From the cell containing the given text, extract its center point as [X, Y] coordinate. 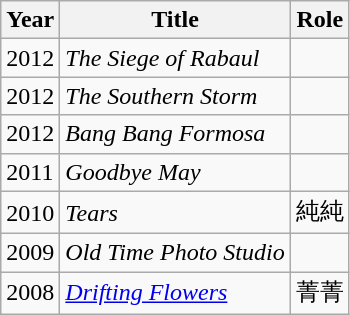
Title [175, 20]
Year [30, 20]
Goodbye May [175, 172]
Drifting Flowers [175, 294]
Tears [175, 212]
菁菁 [320, 294]
Old Time Photo Studio [175, 253]
2008 [30, 294]
The Siege of Rabaul [175, 58]
Bang Bang Formosa [175, 134]
純純 [320, 212]
2011 [30, 172]
Role [320, 20]
2010 [30, 212]
2009 [30, 253]
The Southern Storm [175, 96]
